Output the [x, y] coordinate of the center of the cell containing the given text.  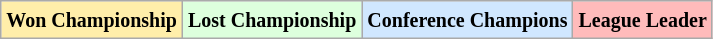
Conference Champions [468, 20]
League Leader [642, 20]
Won Championship [92, 20]
Lost Championship [272, 20]
